Identify which cell holds the provided text, then report its (X, Y) central coordinate. 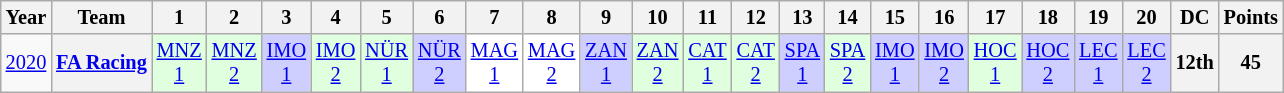
9 (606, 17)
LEC1 (1098, 63)
SPA1 (802, 63)
14 (848, 17)
ZAN1 (606, 63)
FA Racing (101, 63)
2 (234, 17)
1 (180, 17)
12th (1195, 63)
12 (756, 17)
13 (802, 17)
8 (552, 17)
17 (996, 17)
MAG2 (552, 63)
MAG1 (494, 63)
10 (658, 17)
16 (944, 17)
CAT1 (707, 63)
11 (707, 17)
NÜR1 (386, 63)
HOC1 (996, 63)
3 (286, 17)
Points (1251, 17)
MNZ2 (234, 63)
7 (494, 17)
2020 (26, 63)
6 (440, 17)
SPA2 (848, 63)
HOC2 (1048, 63)
5 (386, 17)
MNZ1 (180, 63)
Year (26, 17)
45 (1251, 63)
NÜR2 (440, 63)
LEC2 (1146, 63)
18 (1048, 17)
20 (1146, 17)
Team (101, 17)
15 (894, 17)
ZAN2 (658, 63)
4 (336, 17)
DC (1195, 17)
19 (1098, 17)
CAT2 (756, 63)
